Return the (X, Y) coordinate for the center point of the cell that contains the specified text.  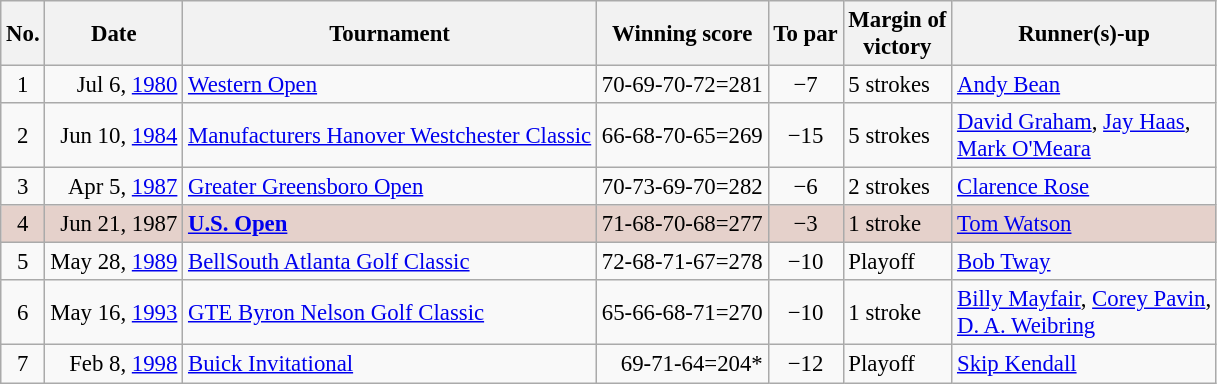
May 28, 1989 (114, 262)
Winning score (683, 34)
Billy Mayfair, Corey Pavin, D. A. Weibring (1084, 312)
3 (23, 187)
−3 (806, 224)
To par (806, 34)
72-68-71-67=278 (683, 262)
65-66-68-71=270 (683, 312)
−6 (806, 187)
2 strokes (898, 187)
4 (23, 224)
Buick Invitational (390, 364)
Western Open (390, 85)
May 16, 1993 (114, 312)
Jun 10, 1984 (114, 136)
Tournament (390, 34)
6 (23, 312)
Andy Bean (1084, 85)
69-71-64=204* (683, 364)
71-68-70-68=277 (683, 224)
No. (23, 34)
Clarence Rose (1084, 187)
U.S. Open (390, 224)
−7 (806, 85)
Jul 6, 1980 (114, 85)
Skip Kendall (1084, 364)
−15 (806, 136)
2 (23, 136)
Tom Watson (1084, 224)
Bob Tway (1084, 262)
Feb 8, 1998 (114, 364)
Greater Greensboro Open (390, 187)
66-68-70-65=269 (683, 136)
Runner(s)-up (1084, 34)
7 (23, 364)
Margin ofvictory (898, 34)
Jun 21, 1987 (114, 224)
BellSouth Atlanta Golf Classic (390, 262)
70-69-70-72=281 (683, 85)
70-73-69-70=282 (683, 187)
1 (23, 85)
5 (23, 262)
Date (114, 34)
−12 (806, 364)
Apr 5, 1987 (114, 187)
GTE Byron Nelson Golf Classic (390, 312)
David Graham, Jay Haas, Mark O'Meara (1084, 136)
Manufacturers Hanover Westchester Classic (390, 136)
